For the text-containing cell, return its midpoint in (x, y) coordinate format. 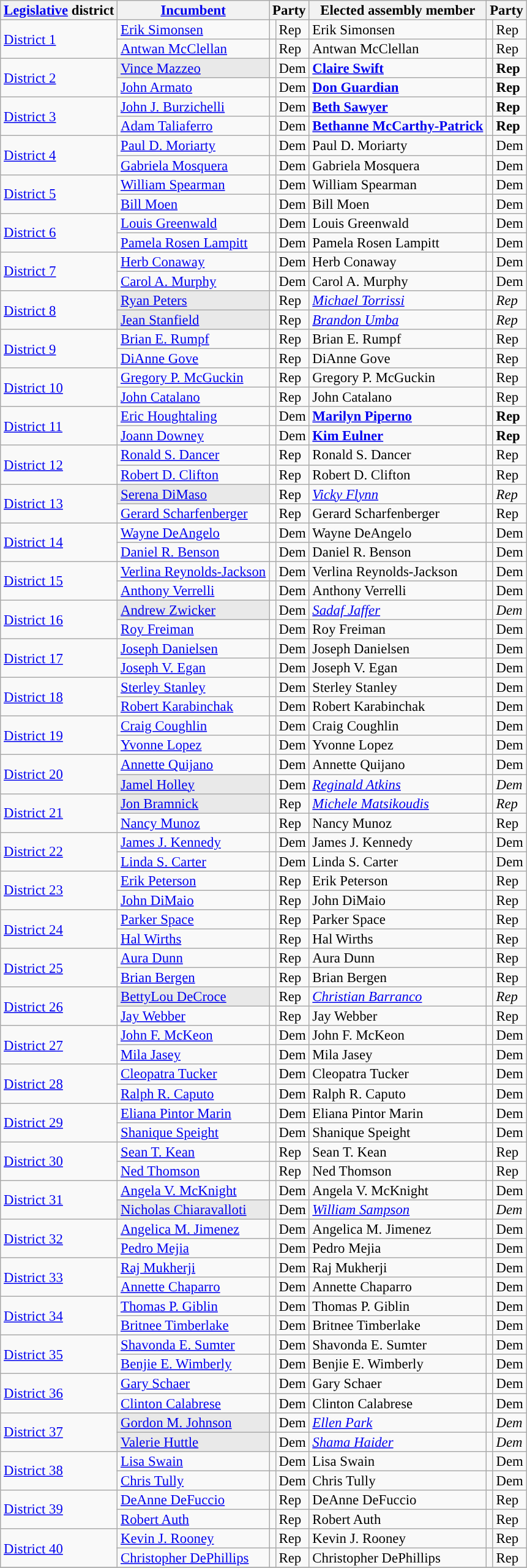
District 13 (59, 503)
District 23 (59, 890)
District 27 (59, 1045)
William Sampson (398, 1210)
District 30 (59, 1161)
District 7 (59, 272)
Brandon Umba (398, 320)
District 20 (59, 774)
Nicholas Chiaravalloti (193, 1210)
District 6 (59, 233)
Andrew Zwicker (193, 610)
District 37 (59, 1431)
District 36 (59, 1394)
Jamel Holley (193, 784)
Vince Mazzeo (193, 69)
Jean Stanfield (193, 320)
District 26 (59, 1007)
District 39 (59, 1510)
District 11 (59, 426)
Michele Matsikoudis (398, 803)
District 12 (59, 465)
Vicky Flynn (398, 494)
District 17 (59, 659)
District 24 (59, 929)
District 14 (59, 542)
District 35 (59, 1354)
District 29 (59, 1123)
District 5 (59, 193)
Kim Eulner (398, 436)
District 34 (59, 1316)
Christian Barranco (398, 997)
Michael Torrissi (398, 301)
John J. Burzichelli (193, 107)
BettyLou DeCroce (193, 997)
District 32 (59, 1238)
District 22 (59, 851)
District 15 (59, 580)
Valerie Huttle (193, 1442)
District 3 (59, 116)
District 19 (59, 736)
John Armato (193, 88)
Sadaf Jaffer (398, 610)
Reginald Atkins (398, 784)
Marilyn Piperno (398, 416)
District 9 (59, 349)
Serena DiMaso (193, 494)
Bethanne McCarthy-Patrick (398, 126)
Gordon M. Johnson (193, 1422)
District 21 (59, 813)
Joann Downey (193, 436)
District 10 (59, 387)
District 40 (59, 1548)
Ryan Peters (193, 301)
Beth Sawyer (398, 107)
District 31 (59, 1200)
District 16 (59, 620)
District 4 (59, 156)
District 38 (59, 1471)
District 1 (59, 39)
District 28 (59, 1084)
Eric Houghtaling (193, 416)
Don Guardian (398, 88)
District 18 (59, 697)
Incumbent (193, 10)
District 8 (59, 310)
District 25 (59, 967)
Legislative district (59, 10)
Adam Taliaferro (193, 126)
Shama Haider (398, 1442)
Ellen Park (398, 1422)
Claire Swift (398, 69)
Jon Bramnick (193, 803)
District 33 (59, 1277)
Elected assembly member (398, 10)
District 2 (59, 78)
